Scan for the cell matching the given text and deliver its (x, y) coordinate at center. 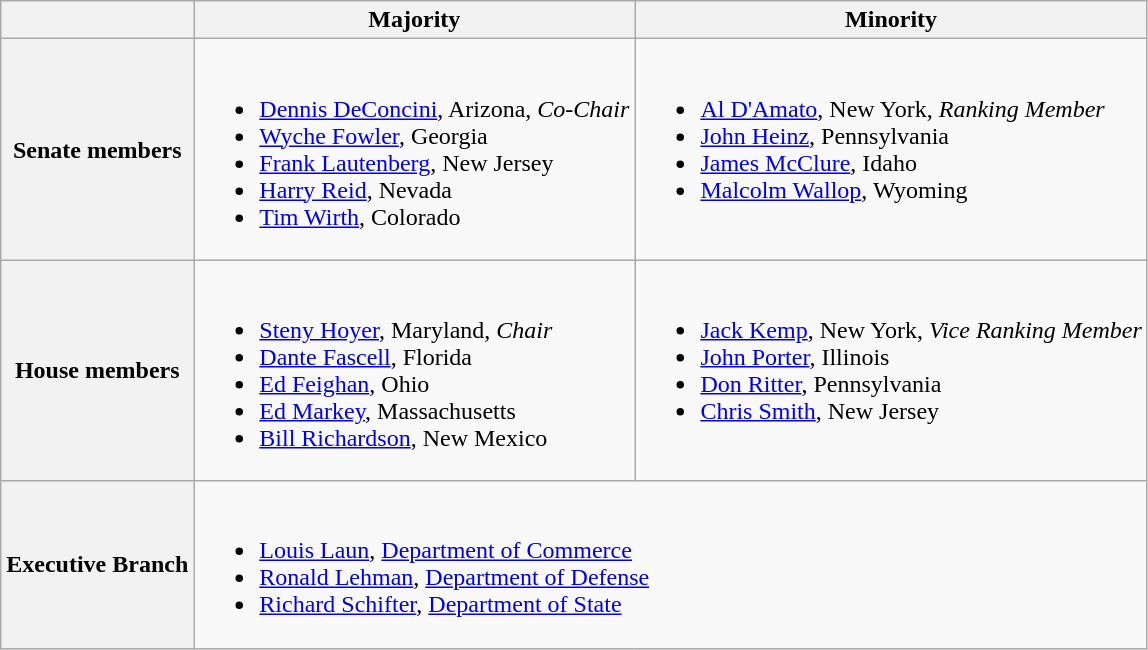
Minority (892, 20)
Steny Hoyer, Maryland, ChairDante Fascell, FloridaEd Feighan, OhioEd Markey, MassachusettsBill Richardson, New Mexico (414, 370)
Al D'Amato, New York, Ranking MemberJohn Heinz, PennsylvaniaJames McClure, IdahoMalcolm Wallop, Wyoming (892, 150)
Jack Kemp, New York, Vice Ranking MemberJohn Porter, IllinoisDon Ritter, PennsylvaniaChris Smith, New Jersey (892, 370)
Executive Branch (98, 564)
Dennis DeConcini, Arizona, Co-ChairWyche Fowler, GeorgiaFrank Lautenberg, New JerseyHarry Reid, NevadaTim Wirth, Colorado (414, 150)
Louis Laun, Department of CommerceRonald Lehman, Department of DefenseRichard Schifter, Department of State (671, 564)
Majority (414, 20)
House members (98, 370)
Senate members (98, 150)
